Find where the given text appears and provide that cell's center as [X, Y] coordinate. 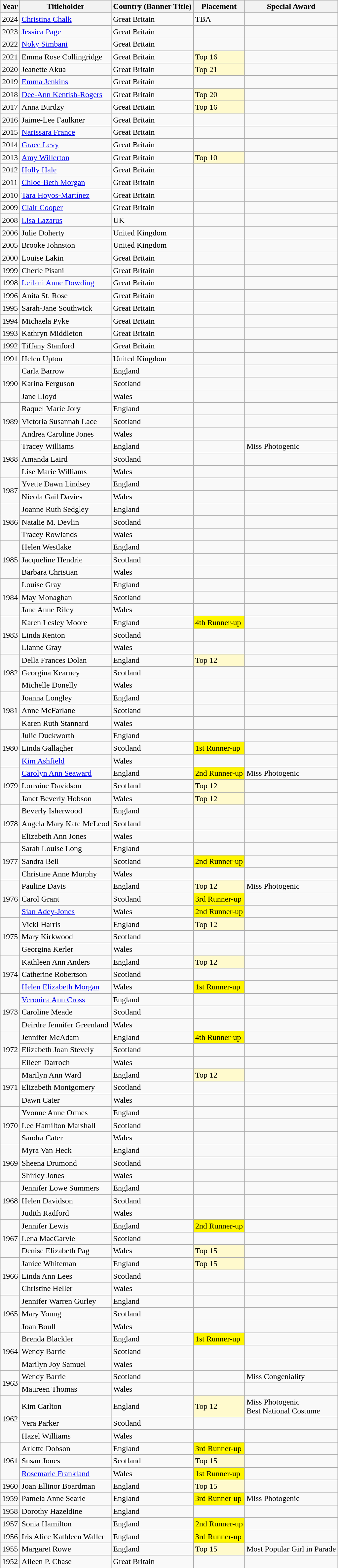
Lena MacGarvie [65, 1238]
2000 [10, 258]
Maureen Thomas [65, 1389]
Lianne Gray [65, 648]
1984 [10, 597]
Dee-Ann Kentish-Rogers [65, 94]
Michaela Pyke [65, 321]
1960 [10, 1486]
Aileen P. Chase [65, 1561]
Jacqueline Hendrie [65, 560]
Jessica Page [65, 32]
1991 [10, 358]
Most Popular Girl in Parade [291, 1549]
Top 10 [219, 158]
Jennifer Lowe Summers [65, 1188]
Elizabeth Montgomery [65, 1087]
1952 [10, 1561]
Linda Gallagher [65, 748]
Tracey Rowlands [65, 534]
Emma Rose Collingridge [65, 57]
Georgina Kearney [65, 673]
Sandra Cater [65, 1138]
Linda Renton [65, 635]
2024 [10, 19]
Louise Lakin [65, 258]
1986 [10, 522]
1972 [10, 1050]
May Monaghan [65, 597]
Vera Parker [65, 1423]
1957 [10, 1524]
1963 [10, 1383]
Vicki Harris [65, 924]
Titleholder [65, 7]
Linda Ann Lees [65, 1276]
Judith Radford [65, 1213]
Jennifer Lewis [65, 1226]
2014 [10, 145]
1985 [10, 559]
1990 [10, 384]
Mary Young [65, 1314]
Helen Upton [65, 358]
Hazel Williams [65, 1436]
Clair Cooper [65, 208]
1976 [10, 899]
2021 [10, 57]
Miss PhotogenicBest National Costume [291, 1406]
Christina Chalk [65, 19]
Denise Elizabeth Pag [65, 1251]
Brenda Blackler [65, 1339]
Sonia Hamilton [65, 1524]
Sarah Louise Long [65, 849]
1967 [10, 1238]
2012 [10, 170]
1970 [10, 1125]
Sheena Drumond [65, 1163]
1983 [10, 635]
Elizabeth Joan Stevely [65, 1050]
Dorothy Hazeldine [65, 1511]
Amy Willerton [65, 158]
Marilyn Joy Samuel [65, 1364]
Yvonne Anne Ormes [65, 1113]
Pamela Anne Searle [65, 1499]
1966 [10, 1276]
Yvette Dawn Lindsey [65, 484]
Myra Van Heck [65, 1150]
Noky Simbani [65, 44]
Veronica Ann Cross [65, 1000]
2010 [10, 195]
Sian Adey-Jones [65, 911]
1973 [10, 1012]
Helen Davidson [65, 1201]
Emma Jenkins [65, 82]
Della Frances Dolan [65, 660]
Sarah-Jane Southwick [65, 308]
Angela Mary Kate McLeod [65, 824]
1961 [10, 1461]
Top 21 [219, 69]
1955 [10, 1549]
Cherie Pisani [65, 270]
Rosemarie Frankland [65, 1474]
Beverly Isherwood [65, 811]
Holly Hale [65, 170]
Country (Banner Title) [152, 7]
Sandra Bell [65, 861]
Helen Westlake [65, 547]
Julie Doherty [65, 233]
Nicola Gail Davies [65, 497]
2011 [10, 183]
Kathleen Ann Anders [65, 962]
1981 [10, 710]
2015 [10, 132]
1975 [10, 937]
Andrea Caroline Jones [65, 434]
1988 [10, 459]
Placement [219, 7]
Lorraine Davidson [65, 786]
Joanna Longley [65, 698]
Shirley Jones [65, 1176]
1977 [10, 861]
Tiffany Stanford [65, 346]
Karen Lesley Moore [65, 623]
Brooke Johnston [65, 245]
2020 [10, 69]
2023 [10, 32]
Kim Ashfield [65, 761]
Lise Marie Williams [65, 472]
1965 [10, 1314]
Anne McFarlane [65, 710]
Catherine Robertson [65, 975]
Lisa Lazarus [65, 220]
Anita St. Rose [65, 296]
Kim Carlton [65, 1406]
Tara Hoyos-Martínez [65, 195]
1956 [10, 1536]
Grace Levy [65, 145]
Pauline Davis [65, 886]
1962 [10, 1419]
1995 [10, 308]
Louise Gray [65, 585]
Janet Beverly Hobson [65, 799]
Christine Anne Murphy [65, 874]
Joanne Ruth Sedgley [65, 509]
1989 [10, 421]
Karina Ferguson [65, 384]
1992 [10, 346]
Miss Congeniality [291, 1377]
Natalie M. Devlin [65, 522]
Dawn Cater [65, 1100]
2008 [10, 220]
Jane Lloyd [65, 396]
Narissara France [65, 132]
Anna Burdzy [65, 107]
Jeanette Akua [65, 69]
Carolyn Ann Seaward [65, 773]
1958 [10, 1511]
Joan Boull [65, 1326]
Jennifer Warren Gurley [65, 1301]
Margaret Rowe [65, 1549]
Jane Anne Riley [65, 610]
Carol Grant [65, 899]
1998 [10, 283]
2019 [10, 82]
Jaime-Lee Faulkner [65, 120]
1964 [10, 1351]
Jennifer McAdam [65, 1037]
1994 [10, 321]
2018 [10, 94]
1968 [10, 1201]
1999 [10, 270]
1979 [10, 786]
1982 [10, 673]
Karen Ruth Stannard [65, 723]
Raquel Marie Jory [65, 409]
Year [10, 7]
2006 [10, 233]
Iris Alice Kathleen Waller [65, 1536]
Carla Barrow [65, 371]
2016 [10, 120]
Elizabeth Ann Jones [65, 836]
Leilani Anne Dowding [65, 283]
Chloe-Beth Morgan [65, 183]
Georgina Kerler [65, 949]
UK [152, 220]
2005 [10, 245]
Special Award [291, 7]
Susan Jones [65, 1461]
Victoria Susannah Lace [65, 421]
Helen Elizabeth Morgan [65, 987]
Christine Heller [65, 1289]
Arlette Dobson [65, 1448]
1980 [10, 748]
TBA [219, 19]
Amanda Laird [65, 459]
1969 [10, 1163]
Barbara Christian [65, 572]
Caroline Meade [65, 1012]
2022 [10, 44]
Marilyn Ann Ward [65, 1075]
1993 [10, 333]
Tracey Williams [65, 446]
Joan Ellinor Boardman [65, 1486]
1971 [10, 1087]
1987 [10, 490]
Eileen Darroch [65, 1062]
1996 [10, 296]
2013 [10, 158]
Top 20 [219, 94]
1978 [10, 824]
1959 [10, 1499]
Lee Hamilton Marshall [65, 1125]
Deirdre Jennifer Greenland [65, 1025]
2009 [10, 208]
Julie Duckworth [65, 735]
1974 [10, 975]
Kathryn Middleton [65, 333]
Mary Kirkwood [65, 937]
Janice Whiteman [65, 1264]
2017 [10, 107]
Michelle Donelly [65, 685]
